Return the (x, y) coordinate for the center point of the cell that contains the specified text.  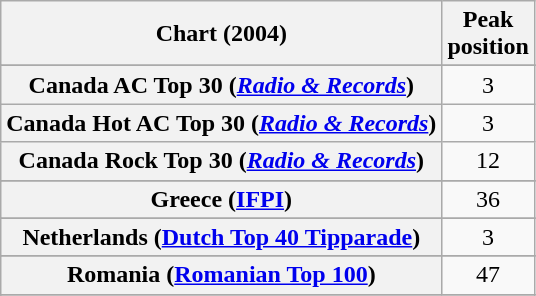
Greece (IFPI) (222, 199)
Canada AC Top 30 (Radio & Records) (222, 85)
47 (488, 275)
Romania (Romanian Top 100) (222, 275)
36 (488, 199)
Canada Hot AC Top 30 (Radio & Records) (222, 123)
Peakposition (488, 34)
Chart (2004) (222, 34)
Netherlands (Dutch Top 40 Tipparade) (222, 237)
Canada Rock Top 30 (Radio & Records) (222, 161)
12 (488, 161)
